Detect which cell encompasses the target text, then output its [x, y] center coordinate. 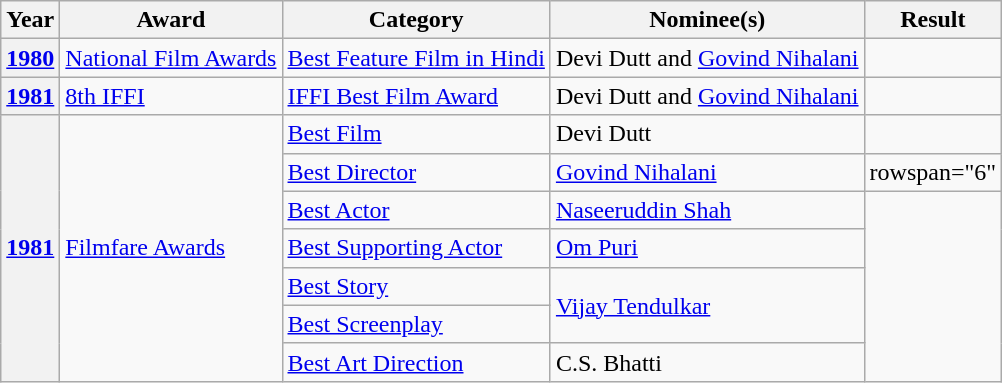
Govind Nihalani [707, 172]
Om Puri [707, 248]
Best Director [416, 172]
Nominee(s) [707, 20]
Result [933, 20]
Naseeruddin Shah [707, 210]
rowspan="6" [933, 172]
1980 [30, 58]
Best Feature Film in Hindi [416, 58]
IFFI Best Film Award [416, 96]
Award [171, 20]
National Film Awards [171, 58]
Best Actor [416, 210]
8th IFFI [171, 96]
Best Screenplay [416, 324]
C.S. Bhatti [707, 362]
Best Art Direction [416, 362]
Best Film [416, 134]
Filmfare Awards [171, 248]
Year [30, 20]
Category [416, 20]
Devi Dutt [707, 134]
Best Supporting Actor [416, 248]
Best Story [416, 286]
Vijay Tendulkar [707, 305]
